Detect which cell encompasses the target text, then output its (X, Y) center coordinate. 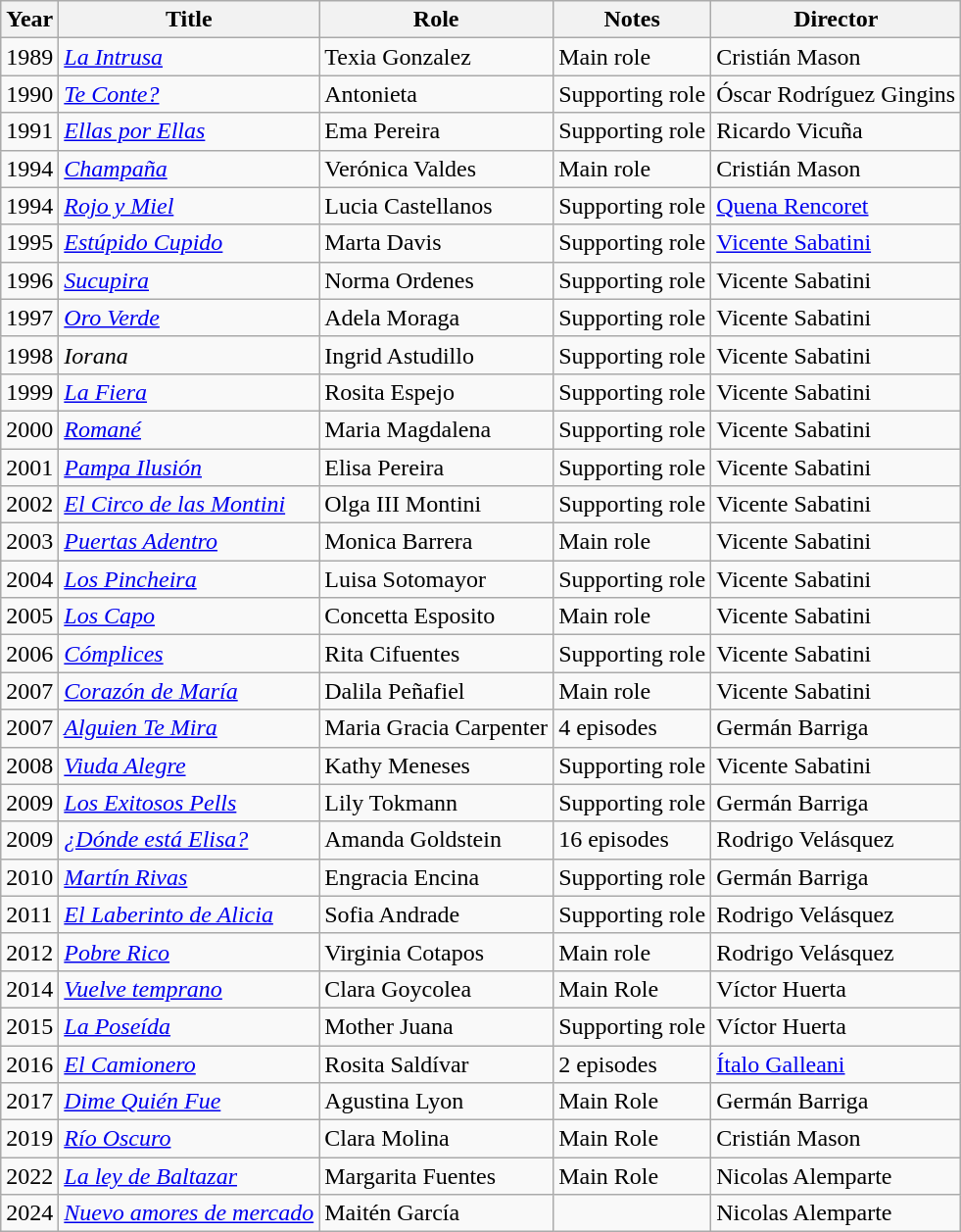
Monica Barrera (437, 542)
Notes (633, 20)
Rosita Espejo (437, 392)
Agustina Lyon (437, 1102)
Oro Verde (189, 318)
Antonieta (437, 94)
Estúpido Cupido (189, 243)
Sofia Andrade (437, 914)
Kathy Meneses (437, 765)
1998 (29, 355)
Margarita Fuentes (437, 1176)
Dalila Peñafiel (437, 691)
Elisa Pereira (437, 468)
2012 (29, 952)
2015 (29, 1026)
¿Dónde está Elisa? (189, 840)
1989 (29, 57)
Amanda Goldstein (437, 840)
Cómplices (189, 654)
Óscar Rodríguez Gingins (837, 94)
1997 (29, 318)
Ítalo Galleani (837, 1063)
2006 (29, 654)
1991 (29, 131)
Los Capo (189, 616)
El Camionero (189, 1063)
Viuda Alegre (189, 765)
Corazón de María (189, 691)
Lily Tokmann (437, 803)
2014 (29, 989)
2005 (29, 616)
2011 (29, 914)
2019 (29, 1139)
El Laberinto de Alicia (189, 914)
Engracia Encina (437, 877)
Rojo y Miel (189, 206)
2024 (29, 1213)
Pampa Ilusión (189, 468)
Texia Gonzalez (437, 57)
Clara Goycolea (437, 989)
2000 (29, 429)
Role (437, 20)
Puertas Adentro (189, 542)
Río Oscuro (189, 1139)
El Circo de las Montini (189, 505)
1999 (29, 392)
La Poseída (189, 1026)
2 episodes (633, 1063)
Luisa Sotomayor (437, 579)
Alguien Te Mira (189, 728)
2017 (29, 1102)
Sucupira (189, 280)
Clara Molina (437, 1139)
Nuevo amores de mercado (189, 1213)
Champaña (189, 169)
Title (189, 20)
Norma Ordenes (437, 280)
Ema Pereira (437, 131)
2001 (29, 468)
Concetta Esposito (437, 616)
Maria Gracia Carpenter (437, 728)
2002 (29, 505)
Los Exitosos Pells (189, 803)
Mother Juana (437, 1026)
La Intrusa (189, 57)
1995 (29, 243)
Maitén García (437, 1213)
Year (29, 20)
1996 (29, 280)
Ingrid Astudillo (437, 355)
1990 (29, 94)
Martín Rivas (189, 877)
2004 (29, 579)
2016 (29, 1063)
Lucia Castellanos (437, 206)
Vuelve temprano (189, 989)
Maria Magdalena (437, 429)
Olga III Montini (437, 505)
Los Pincheira (189, 579)
Adela Moraga (437, 318)
Dime Quién Fue (189, 1102)
Romané (189, 429)
2010 (29, 877)
Verónica Valdes (437, 169)
Virginia Cotapos (437, 952)
Marta Davis (437, 243)
La Fiera (189, 392)
Rita Cifuentes (437, 654)
Ricardo Vicuña (837, 131)
Iorana (189, 355)
Director (837, 20)
Pobre Rico (189, 952)
La ley de Baltazar (189, 1176)
Quena Rencoret (837, 206)
2022 (29, 1176)
Te Conte? (189, 94)
2008 (29, 765)
4 episodes (633, 728)
16 episodes (633, 840)
2003 (29, 542)
Rosita Saldívar (437, 1063)
Ellas por Ellas (189, 131)
